Identify which cell holds the provided text, then report its [X, Y] central coordinate. 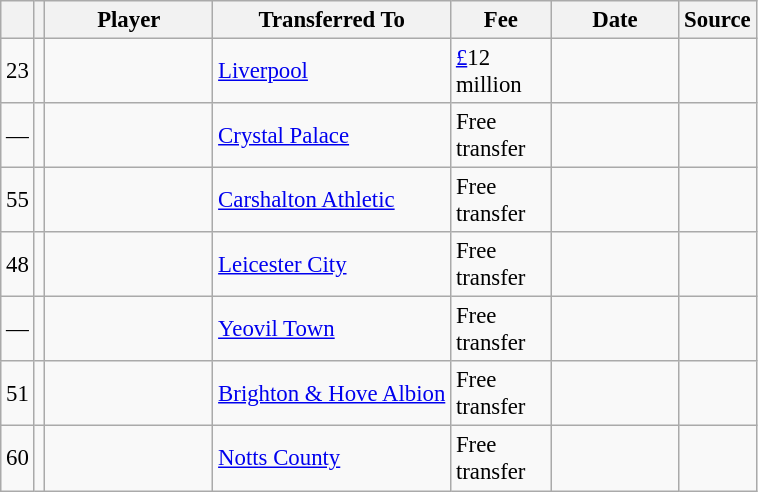
51 [18, 394]
Player [129, 20]
Source [718, 20]
Liverpool [332, 72]
55 [18, 200]
23 [18, 72]
Leicester City [332, 264]
Yeovil Town [332, 330]
Carshalton Athletic [332, 200]
£12 million [502, 72]
Crystal Palace [332, 136]
Notts County [332, 458]
60 [18, 458]
48 [18, 264]
Date [615, 20]
Fee [502, 20]
Brighton & Hove Albion [332, 394]
Transferred To [332, 20]
